Detect which cell encompasses the target text, then output its [X, Y] center coordinate. 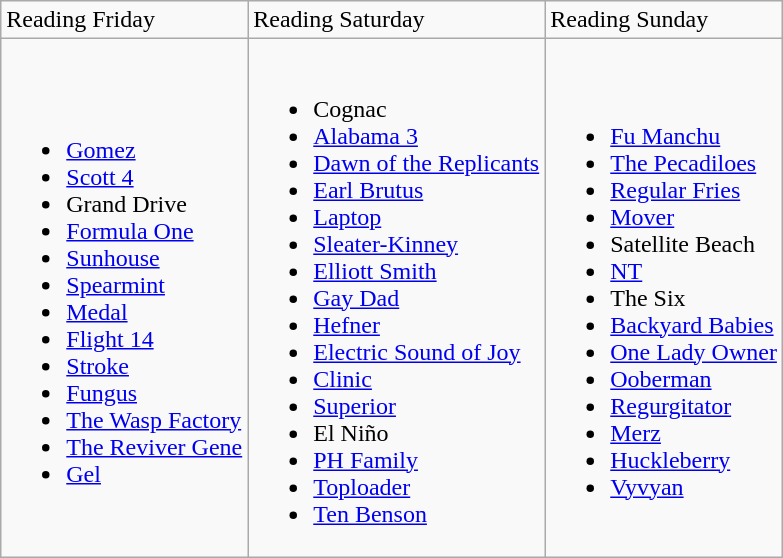
Reading Saturday [396, 20]
Reading Sunday [664, 20]
GomezScott 4Grand DriveFormula OneSunhouseSpearmintMedalFlight 14StrokeFungusThe Wasp FactoryThe Reviver GeneGel [124, 298]
Reading Friday [124, 20]
Fu ManchuThe PecadiloesRegular FriesMoverSatellite BeachNTThe SixBackyard BabiesOne Lady OwnerOobermanRegurgitatorMerzHuckleberryVyvyan [664, 298]
